Return the [x, y] coordinate for the center point of the cell that contains the specified text.  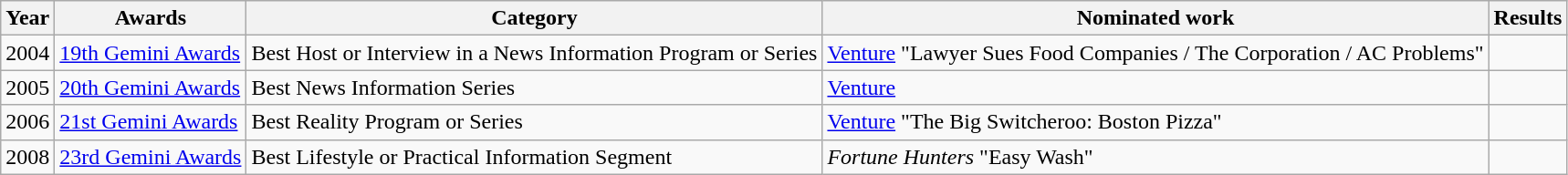
Category [535, 18]
Venture "The Big Switcheroo: Boston Pizza" [1155, 122]
Venture [1155, 87]
2004 [27, 53]
Best News Information Series [535, 87]
23rd Gemini Awards [151, 157]
2006 [27, 122]
Best Lifestyle or Practical Information Segment [535, 157]
Best Reality Program or Series [535, 122]
2005 [27, 87]
2008 [27, 157]
Awards [151, 18]
Best Host or Interview in a News Information Program or Series [535, 53]
Fortune Hunters "Easy Wash" [1155, 157]
Venture "Lawyer Sues Food Companies / The Corporation / AC Problems" [1155, 53]
19th Gemini Awards [151, 53]
20th Gemini Awards [151, 87]
21st Gemini Awards [151, 122]
Results [1528, 18]
Nominated work [1155, 18]
Year [27, 18]
